Extract the [x, y] coordinate from the center of the cell holding the provided text.  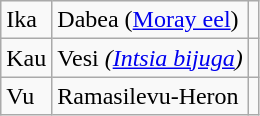
Dabea (Moray eel) [150, 20]
Kau [26, 58]
Ika [26, 20]
Ramasilevu-Heron [150, 96]
Vesi (Intsia bijuga) [150, 58]
Vu [26, 96]
